Search for the cell housing the specified text and yield its (x, y) center coordinate. 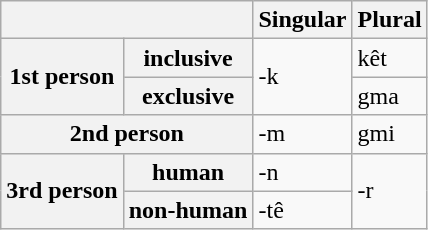
gmi (390, 134)
gma (390, 96)
3rd person (62, 191)
-n (302, 172)
-k (302, 77)
human (188, 172)
Singular (302, 20)
inclusive (188, 58)
1st person (62, 77)
exclusive (188, 96)
kêt (390, 58)
-tê (302, 210)
non-human (188, 210)
-r (390, 191)
2nd person (127, 134)
-m (302, 134)
Plural (390, 20)
